Determine the (x, y) coordinate at the center of the cell enclosing the given text.  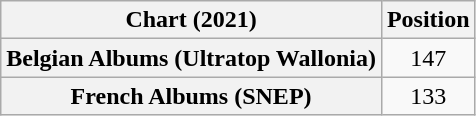
French Albums (SNEP) (192, 96)
133 (428, 96)
Chart (2021) (192, 20)
Belgian Albums (Ultratop Wallonia) (192, 58)
147 (428, 58)
Position (428, 20)
